Extract the [x, y] coordinate from the center of the cell holding the provided text.  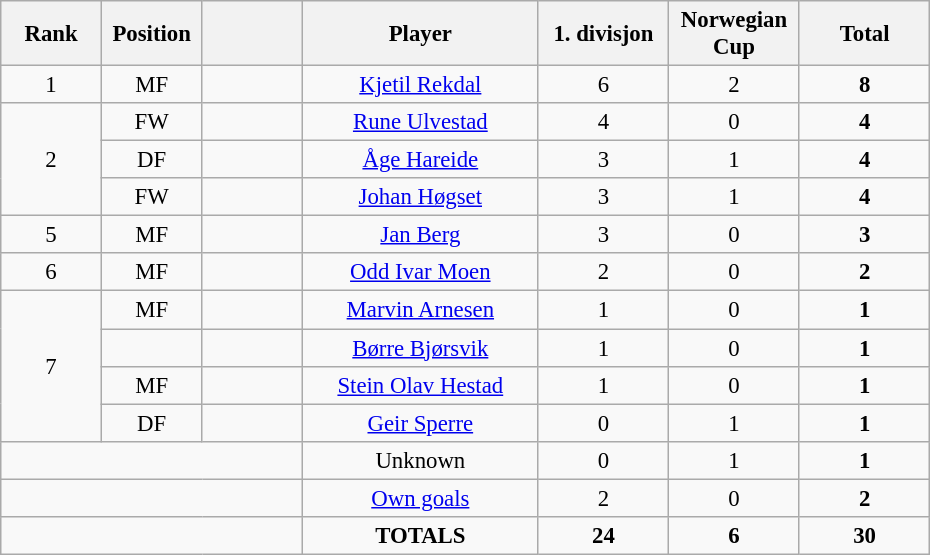
Norwegian Cup [734, 34]
7 [52, 366]
Rune Ulvestad [421, 122]
Total [864, 34]
Åge Hareide [421, 160]
TOTALS [421, 536]
Marvin Arnesen [421, 310]
8 [864, 85]
Own goals [421, 498]
Jan Berg [421, 235]
Unknown [421, 460]
Position [152, 34]
Geir Sperre [421, 423]
Odd Ivar Moen [421, 273]
Rank [52, 34]
Kjetil Rekdal [421, 85]
Børre Bjørsvik [421, 348]
24 [604, 536]
Stein Olav Hestad [421, 385]
30 [864, 536]
5 [52, 235]
Player [421, 34]
1. divisjon [604, 34]
Johan Høgset [421, 197]
